Return (X, Y) of the center of cell containing provided text 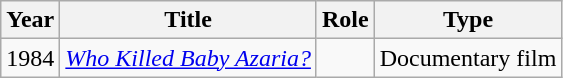
Type (468, 20)
Role (345, 20)
Year (30, 20)
1984 (30, 58)
Who Killed Baby Azaria? (188, 58)
Documentary film (468, 58)
Title (188, 20)
